For the text-containing cell, return its midpoint in [X, Y] coordinate format. 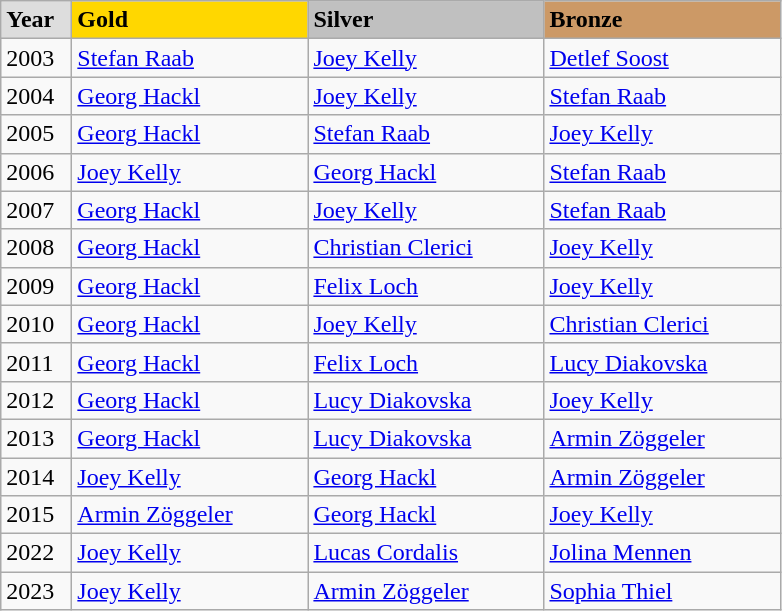
Detlef Soost [662, 58]
2007 [36, 210]
2003 [36, 58]
2010 [36, 324]
2012 [36, 400]
2008 [36, 248]
2015 [36, 515]
2004 [36, 96]
Bronze [662, 20]
2023 [36, 591]
Silver [426, 20]
2013 [36, 438]
Sophia Thiel [662, 591]
2022 [36, 553]
Gold [190, 20]
2009 [36, 286]
2011 [36, 362]
Jolina Mennen [662, 553]
2014 [36, 477]
Lucas Cordalis [426, 553]
2006 [36, 172]
Year [36, 20]
2005 [36, 134]
